Determine the [x, y] coordinate at the center of the cell enclosing the given text.  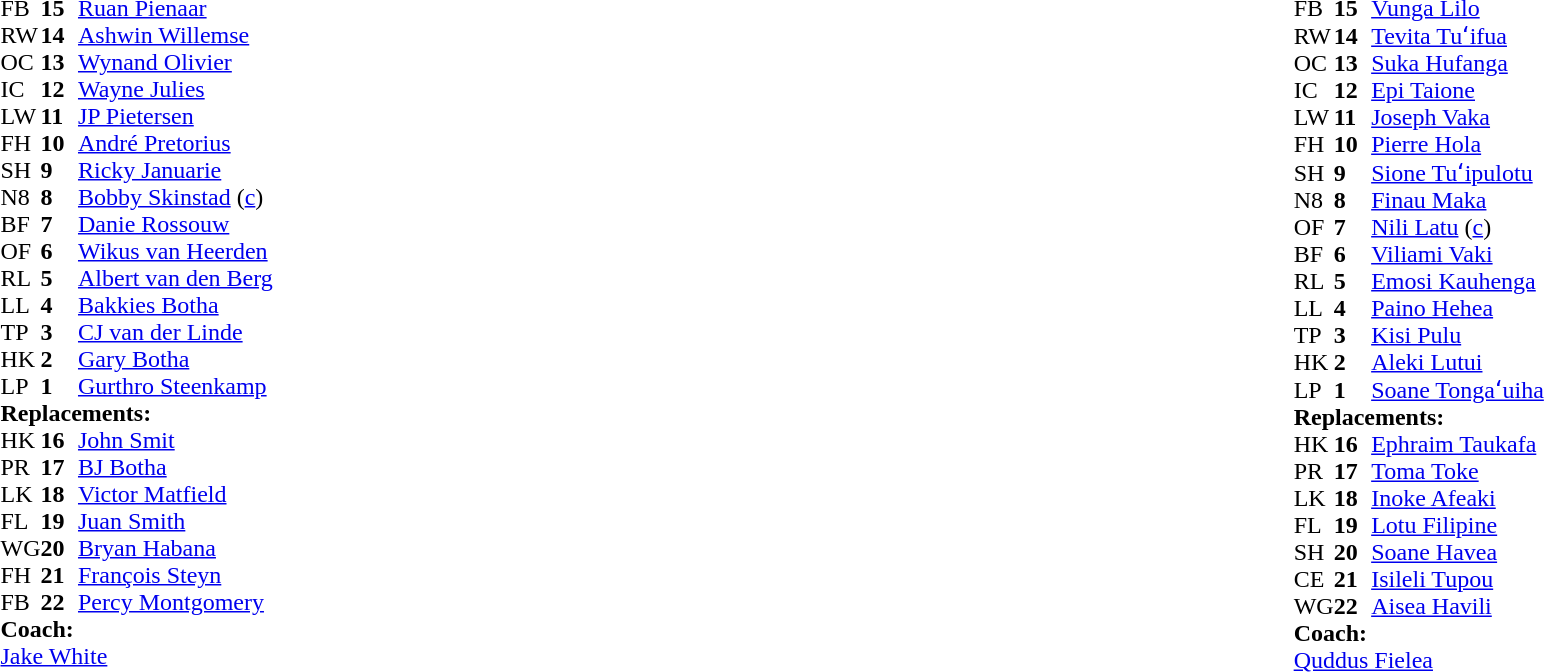
Bryan Habana [176, 548]
CE [1314, 580]
Tevita Tuʻifua [1458, 36]
André Pretorius [176, 144]
John Smit [176, 440]
Ashwin Willemse [176, 36]
Kisi Pulu [1458, 336]
Danie Rossouw [176, 224]
Aleki Lutui [1458, 362]
Bobby Skinstad (c) [176, 198]
Bakkies Botha [176, 306]
Gary Botha [176, 360]
Lotu Filipine [1458, 526]
Soane Havea [1458, 552]
Victor Matfield [176, 494]
Pierre Hola [1458, 144]
Finau Maka [1458, 200]
FB [20, 602]
Wynand Olivier [176, 62]
Joseph Vaka [1458, 118]
Albert van den Berg [176, 278]
Emosi Kauhenga [1458, 282]
Juan Smith [176, 522]
Epi Taione [1458, 90]
BJ Botha [176, 468]
Gurthro Steenkamp [176, 386]
Toma Toke [1458, 472]
Ephraim Taukafa [1458, 444]
Viliami Vaki [1458, 254]
Wikus van Heerden [176, 252]
Jake White [136, 656]
Inoke Afeaki [1458, 498]
Isileli Tupou [1458, 580]
Sione Tuʻipulotu [1458, 172]
Suka Hufanga [1458, 64]
CJ van der Linde [176, 332]
Nili Latu (c) [1458, 228]
François Steyn [176, 576]
Ricky Januarie [176, 170]
Wayne Julies [176, 90]
Paino Hehea [1458, 308]
Percy Montgomery [176, 602]
Aisea Havili [1458, 606]
Soane Tongaʻuiha [1458, 390]
JP Pietersen [176, 116]
